Determine the [x, y] coordinate at the center of the cell enclosing the given text.  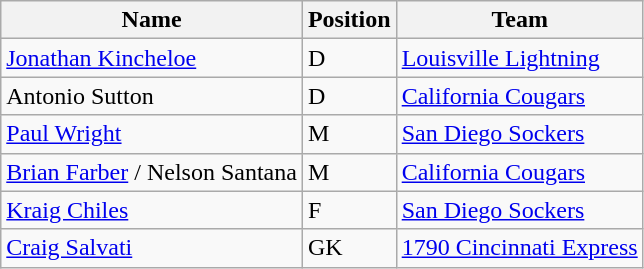
Antonio Sutton [152, 96]
Position [349, 20]
1790 Cincinnati Express [520, 248]
Louisville Lightning [520, 58]
F [349, 210]
Craig Salvati [152, 248]
Brian Farber / Nelson Santana [152, 172]
Team [520, 20]
Kraig Chiles [152, 210]
Name [152, 20]
Paul Wright [152, 134]
GK [349, 248]
Jonathan Kincheloe [152, 58]
